Locate the cell with the specified text and output its (X, Y) center coordinate. 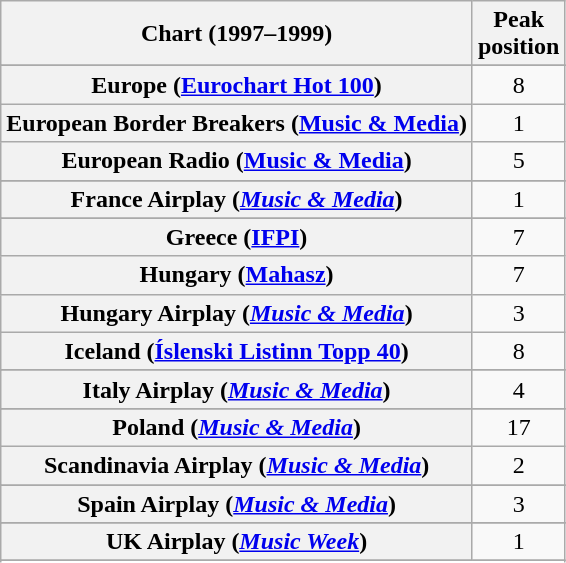
Hungary (Mahasz) (237, 275)
Spain Airplay (Music & Media) (237, 503)
UK Airplay (Music Week) (237, 542)
European Radio (Music & Media) (237, 161)
Hungary Airplay (Music & Media) (237, 313)
Poland (Music & Media) (237, 427)
Greece (IFPI) (237, 237)
Chart (1997–1999) (237, 34)
2 (518, 465)
Scandinavia Airplay (Music & Media) (237, 465)
France Airplay (Music & Media) (237, 199)
17 (518, 427)
5 (518, 161)
Iceland (Íslenski Listinn Topp 40) (237, 351)
Europe (Eurochart Hot 100) (237, 85)
Peakposition (518, 34)
European Border Breakers (Music & Media) (237, 123)
4 (518, 389)
Italy Airplay (Music & Media) (237, 389)
